From the cell containing the given text, extract its center point as [x, y] coordinate. 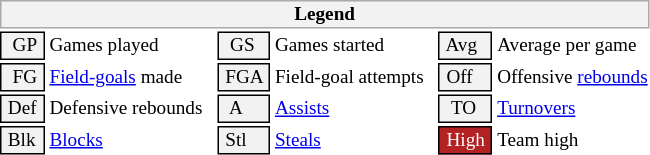
GP [22, 46]
TO [466, 108]
High [466, 140]
Turnovers [573, 108]
Def [22, 108]
Off [466, 77]
Defensive rebounds [131, 108]
Blocks [131, 140]
FG [22, 77]
Games started [354, 46]
Blk [22, 140]
Games played [131, 46]
Average per game [573, 46]
GS [244, 46]
A [244, 108]
Stl [244, 140]
Avg [466, 46]
FGA [244, 77]
Offensive rebounds [573, 77]
Assists [354, 108]
Legend [324, 14]
Field-goals made [131, 77]
Team high [573, 140]
Steals [354, 140]
Field-goal attempts [354, 77]
